From the cell containing the given text, extract its center point as [X, Y] coordinate. 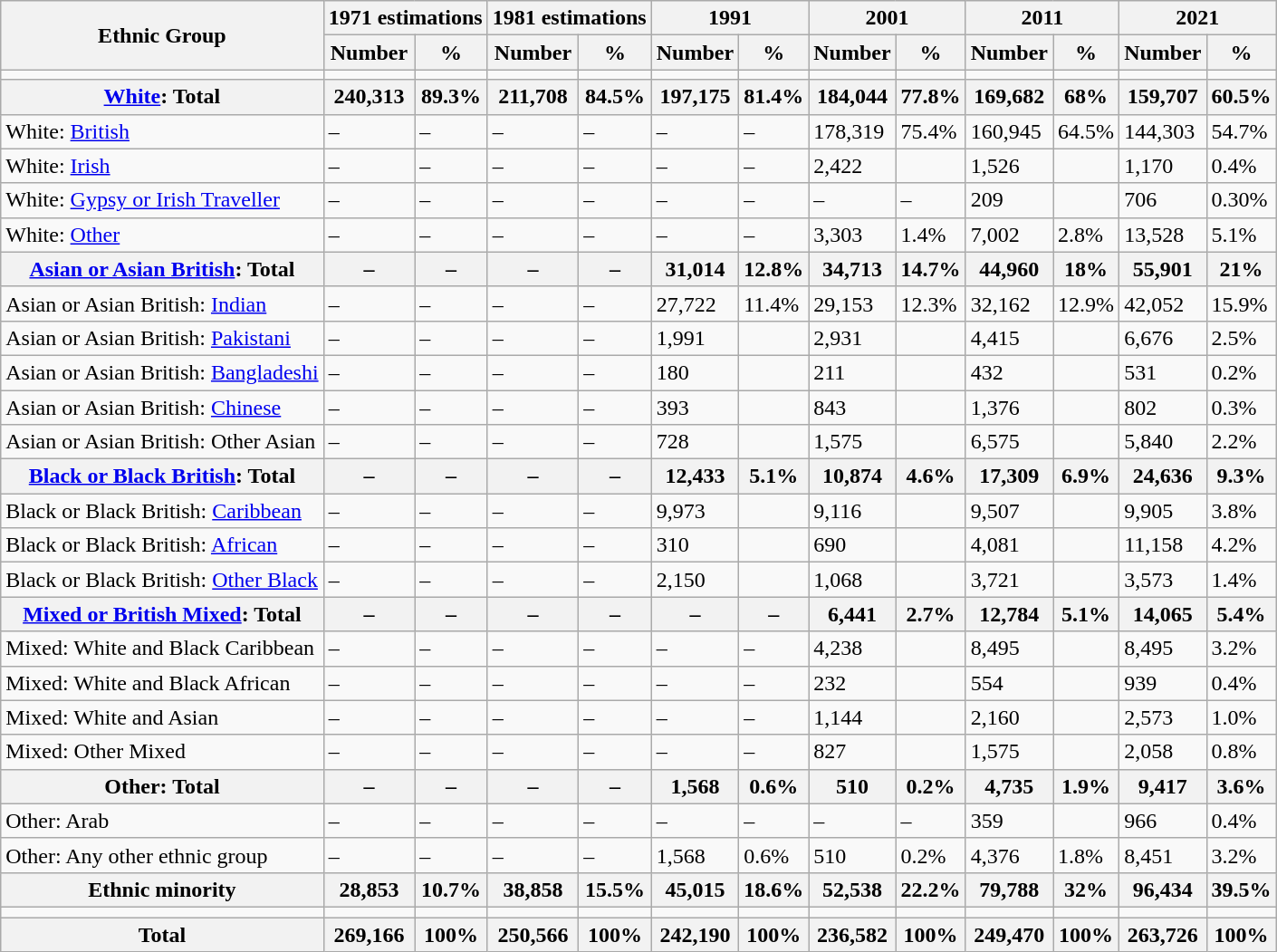
2,160 [1009, 717]
4,735 [1009, 786]
6.9% [1087, 476]
11.4% [773, 303]
24,636 [1163, 476]
9,417 [1163, 786]
32% [1087, 889]
249,470 [1009, 934]
2,422 [852, 166]
Asian or Asian British: Pakistani [162, 338]
Mixed: White and Black African [162, 683]
Black or Black British: Caribbean [162, 511]
Ethnic Group [162, 35]
81.4% [773, 97]
4,376 [1009, 855]
242,190 [695, 934]
211 [852, 372]
5,840 [1163, 442]
8,451 [1163, 855]
9,116 [852, 511]
42,052 [1163, 303]
310 [695, 545]
2.5% [1241, 338]
29,153 [852, 303]
Total [162, 934]
21% [1241, 269]
Black or Black British: Other Black [162, 580]
3,303 [852, 235]
27,722 [695, 303]
843 [852, 407]
38,858 [533, 889]
6,441 [852, 614]
0.8% [1241, 752]
184,044 [852, 97]
9,973 [695, 511]
432 [1009, 372]
690 [852, 545]
0.3% [1241, 407]
6,676 [1163, 338]
55,901 [1163, 269]
1,526 [1009, 166]
4,238 [852, 649]
1,376 [1009, 407]
Asian or Asian British: Chinese [162, 407]
3,721 [1009, 580]
180 [695, 372]
9,507 [1009, 511]
2021 [1197, 18]
84.5% [615, 97]
4,415 [1009, 338]
2,931 [852, 338]
14.7% [931, 269]
728 [695, 442]
Black or Black British: African [162, 545]
827 [852, 752]
12,784 [1009, 614]
1981 estimations [569, 18]
Mixed: Other Mixed [162, 752]
White: Irish [162, 166]
14,065 [1163, 614]
96,434 [1163, 889]
Mixed: White and Asian [162, 717]
45,015 [695, 889]
263,726 [1163, 934]
White: Gypsy or Irish Traveller [162, 200]
5.4% [1241, 614]
Mixed or British Mixed: Total [162, 614]
939 [1163, 683]
31,014 [695, 269]
7,002 [1009, 235]
2.2% [1241, 442]
60.5% [1241, 97]
12.3% [931, 303]
2,058 [1163, 752]
Other: Total [162, 786]
79,788 [1009, 889]
12.9% [1087, 303]
178,319 [852, 131]
531 [1163, 372]
15.9% [1241, 303]
75.4% [931, 131]
4,081 [1009, 545]
554 [1009, 683]
Other: Arab [162, 821]
17,309 [1009, 476]
1.8% [1087, 855]
9.3% [1241, 476]
1,068 [852, 580]
Black or Black British: Total [162, 476]
240,313 [370, 97]
2011 [1042, 18]
39.5% [1241, 889]
34,713 [852, 269]
232 [852, 683]
Asian or Asian British: Total [162, 269]
18.6% [773, 889]
White: Total [162, 97]
Asian or Asian British: Other Asian [162, 442]
1,170 [1163, 166]
54.7% [1241, 131]
2001 [888, 18]
197,175 [695, 97]
159,707 [1163, 97]
269,166 [370, 934]
236,582 [852, 934]
4.6% [931, 476]
160,945 [1009, 131]
22.2% [931, 889]
211,708 [533, 97]
1,991 [695, 338]
89.3% [451, 97]
802 [1163, 407]
Ethnic minority [162, 889]
2.7% [931, 614]
209 [1009, 200]
2,150 [695, 580]
3.8% [1241, 511]
15.5% [615, 889]
0.30% [1241, 200]
Asian or Asian British: Indian [162, 303]
28,853 [370, 889]
2,573 [1163, 717]
3,573 [1163, 580]
White: British [162, 131]
Mixed: White and Black Caribbean [162, 649]
6,575 [1009, 442]
4.2% [1241, 545]
9,905 [1163, 511]
12,433 [695, 476]
1.0% [1241, 717]
64.5% [1087, 131]
359 [1009, 821]
706 [1163, 200]
11,158 [1163, 545]
1991 [730, 18]
1,144 [852, 717]
12.8% [773, 269]
144,303 [1163, 131]
68% [1087, 97]
18% [1087, 269]
13,528 [1163, 235]
Asian or Asian British: Bangladeshi [162, 372]
32,162 [1009, 303]
250,566 [533, 934]
10.7% [451, 889]
44,960 [1009, 269]
1971 estimations [406, 18]
1.9% [1087, 786]
77.8% [931, 97]
10,874 [852, 476]
393 [695, 407]
2.8% [1087, 235]
966 [1163, 821]
Other: Any other ethnic group [162, 855]
White: Other [162, 235]
169,682 [1009, 97]
52,538 [852, 889]
3.6% [1241, 786]
